Pinpoint the cell where the given text exists, returning its [x, y] midpoint coordinate. 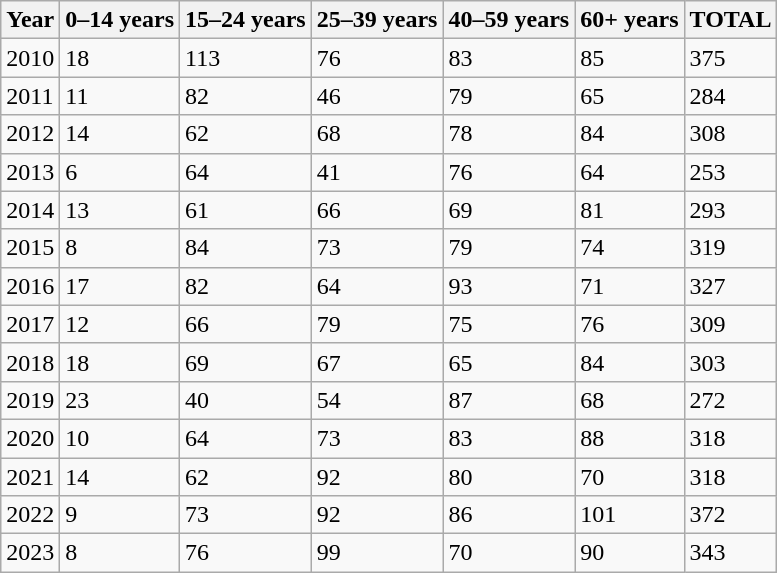
88 [630, 438]
86 [509, 515]
308 [730, 134]
13 [120, 210]
90 [630, 553]
12 [120, 324]
25–39 years [377, 20]
80 [509, 477]
2016 [30, 286]
87 [509, 400]
67 [377, 362]
75 [509, 324]
303 [730, 362]
60+ years [630, 20]
2014 [30, 210]
2015 [30, 248]
40 [246, 400]
40–59 years [509, 20]
11 [120, 96]
309 [730, 324]
101 [630, 515]
343 [730, 553]
375 [730, 58]
61 [246, 210]
113 [246, 58]
2018 [30, 362]
74 [630, 248]
2022 [30, 515]
81 [630, 210]
41 [377, 172]
6 [120, 172]
71 [630, 286]
2019 [30, 400]
54 [377, 400]
2013 [30, 172]
TOTAL [730, 20]
293 [730, 210]
319 [730, 248]
2020 [30, 438]
93 [509, 286]
372 [730, 515]
0–14 years [120, 20]
85 [630, 58]
272 [730, 400]
2021 [30, 477]
2011 [30, 96]
9 [120, 515]
Year [30, 20]
78 [509, 134]
99 [377, 553]
284 [730, 96]
23 [120, 400]
2010 [30, 58]
2017 [30, 324]
10 [120, 438]
2023 [30, 553]
2012 [30, 134]
15–24 years [246, 20]
17 [120, 286]
46 [377, 96]
253 [730, 172]
327 [730, 286]
